Determine the (X, Y) coordinate at the center of the cell enclosing the given text.  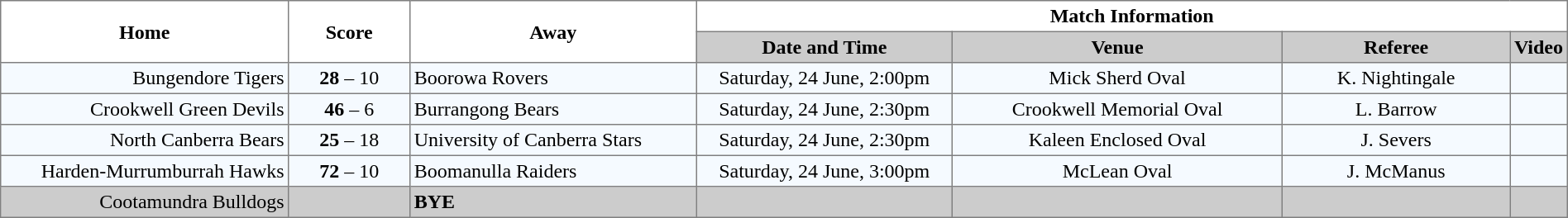
Bungendore Tigers (145, 78)
Referee (1396, 47)
Saturday, 24 June, 2:00pm (824, 78)
Match Information (1131, 17)
L. Barrow (1396, 109)
Score (349, 31)
25 – 18 (349, 140)
Boomanulla Raiders (552, 171)
72 – 10 (349, 171)
Date and Time (824, 47)
Crookwell Green Devils (145, 109)
Boorowa Rovers (552, 78)
Home (145, 31)
28 – 10 (349, 78)
Saturday, 24 June, 3:00pm (824, 171)
J. Severs (1396, 140)
Away (552, 31)
Burrangong Bears (552, 109)
Mick Sherd Oval (1116, 78)
Crookwell Memorial Oval (1116, 109)
Video (1539, 47)
McLean Oval (1116, 171)
Kaleen Enclosed Oval (1116, 140)
J. McManus (1396, 171)
46 – 6 (349, 109)
Venue (1116, 47)
Cootamundra Bulldogs (145, 202)
K. Nightingale (1396, 78)
University of Canberra Stars (552, 140)
Harden-Murrumburrah Hawks (145, 171)
BYE (552, 202)
North Canberra Bears (145, 140)
